Return the (X, Y) coordinate for the center point of the cell that contains the specified text.  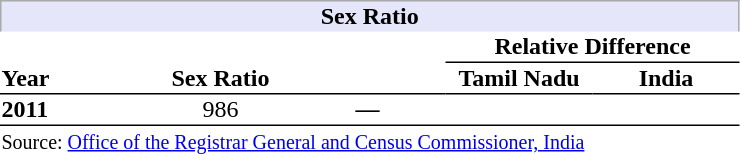
Relative Difference (593, 48)
Year (74, 64)
986 (220, 109)
2011 (74, 109)
India (666, 79)
Tamil Nadu (520, 79)
— (370, 109)
